Capture the cell that displays the provided text and extract its [x, y] central coordinate. 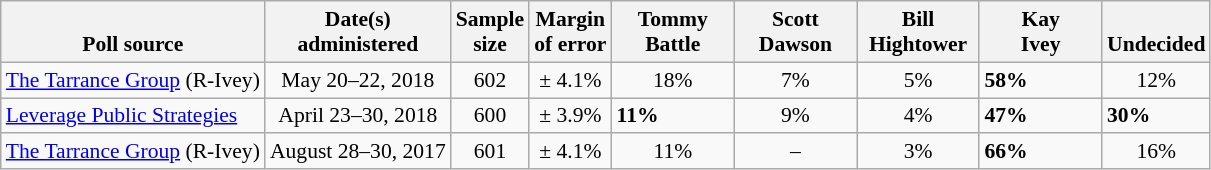
4% [918, 116]
3% [918, 152]
TommyBattle [672, 32]
April 23–30, 2018 [358, 116]
601 [490, 152]
– [796, 152]
66% [1040, 152]
Leverage Public Strategies [133, 116]
± 3.9% [570, 116]
16% [1156, 152]
58% [1040, 80]
Undecided [1156, 32]
18% [672, 80]
9% [796, 116]
May 20–22, 2018 [358, 80]
Marginof error [570, 32]
600 [490, 116]
August 28–30, 2017 [358, 152]
Samplesize [490, 32]
Date(s)administered [358, 32]
602 [490, 80]
ScottDawson [796, 32]
Poll source [133, 32]
12% [1156, 80]
BillHightower [918, 32]
5% [918, 80]
30% [1156, 116]
7% [796, 80]
KayIvey [1040, 32]
47% [1040, 116]
